Identify which cell holds the provided text, then report its (x, y) central coordinate. 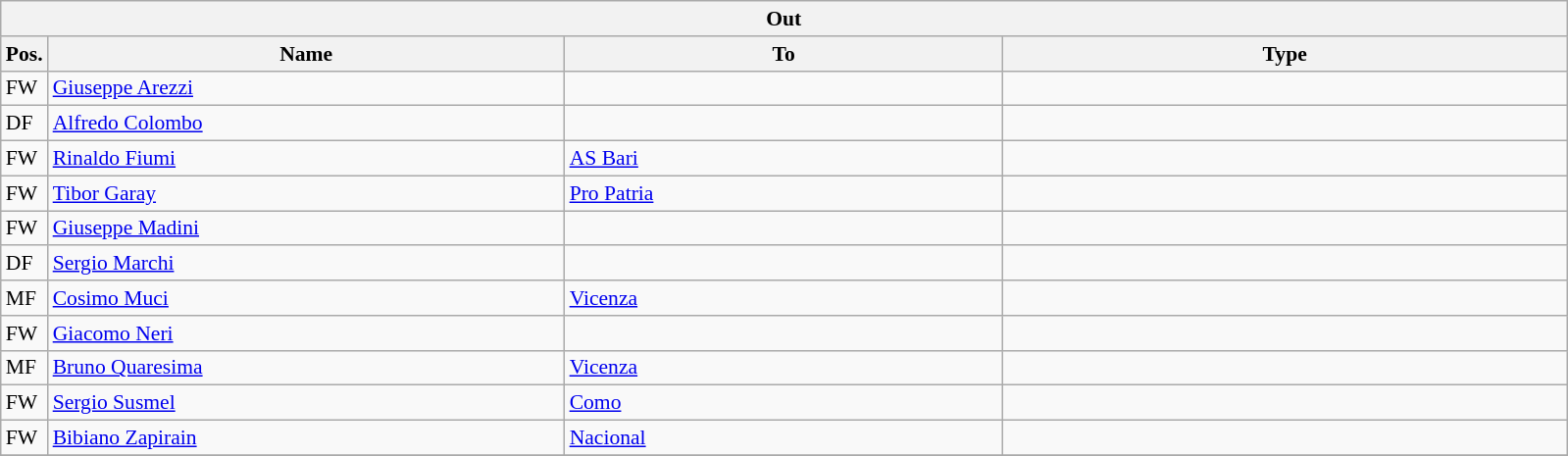
Out (784, 19)
Giacomo Neri (306, 333)
Bruno Quaresima (306, 368)
Pos. (25, 54)
To (784, 54)
Pro Patria (784, 193)
Giuseppe Arezzi (306, 88)
Alfredo Colombo (306, 124)
Nacional (784, 438)
Name (306, 54)
Sergio Marchi (306, 264)
AS Bari (784, 159)
Tibor Garay (306, 193)
Type (1285, 54)
Como (784, 403)
Rinaldo Fiumi (306, 159)
Sergio Susmel (306, 403)
Giuseppe Madini (306, 228)
Cosimo Muci (306, 298)
Bibiano Zapirain (306, 438)
